Pinpoint the cell where the given text exists, returning its (x, y) midpoint coordinate. 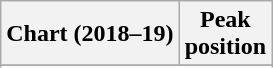
Peakposition (225, 34)
Chart (2018–19) (90, 34)
